Scan for the cell matching the given text and deliver its [x, y] coordinate at center. 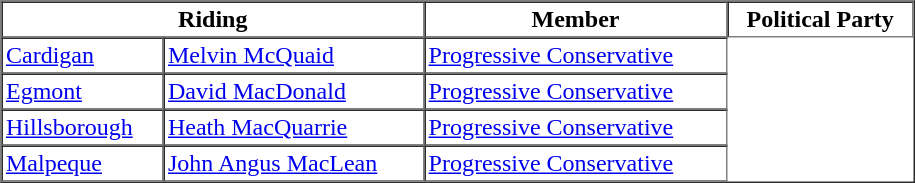
John Angus MacLean [294, 164]
Melvin McQuaid [294, 56]
Heath MacQuarrie [294, 128]
Malpeque [83, 164]
David MacDonald [294, 92]
Hillsborough [83, 128]
Political Party [820, 20]
Egmont [83, 92]
Riding [214, 20]
Cardigan [83, 56]
Member [576, 20]
